Detect which cell encompasses the target text, then output its [X, Y] center coordinate. 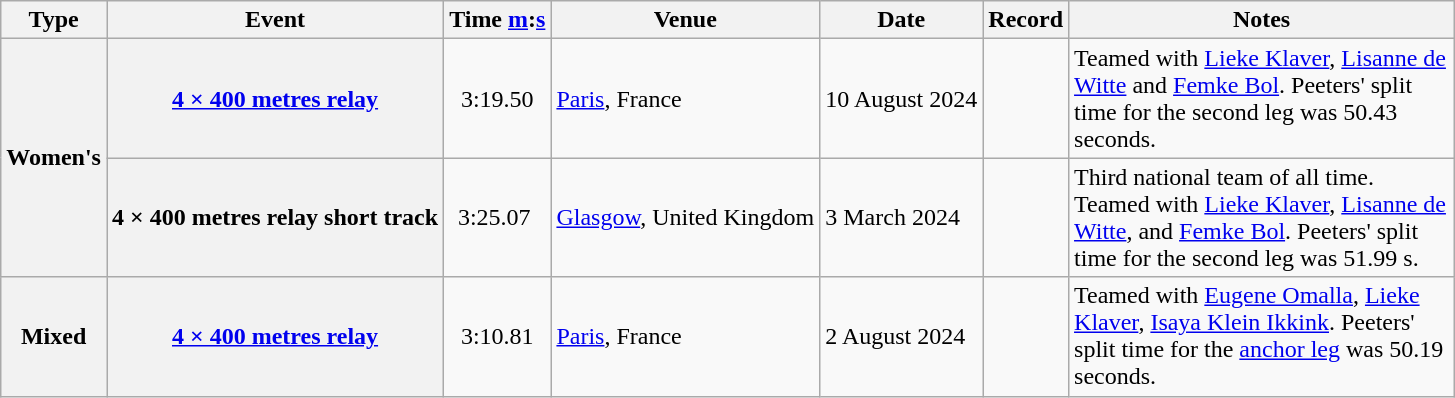
Teamed with Lieke Klaver, Lisanne de Witte and Femke Bol. Peeters' split time for the second leg was 50.43 seconds. [1262, 98]
10 August 2024 [902, 98]
3 March 2024 [902, 218]
Type [54, 20]
Glasgow, United Kingdom [686, 218]
Notes [1262, 20]
Teamed with Eugene Omalla, Lieke Klaver, Isaya Klein Ikkink. Peeters' split time for the anchor leg was 50.19 seconds. [1262, 336]
3:19.50 [498, 98]
Mixed [54, 336]
Women's [54, 158]
Record [1026, 20]
3:10.81 [498, 336]
Date [902, 20]
2 August 2024 [902, 336]
4 × 400 metres relay short track [274, 218]
Third national team of all time. Teamed with Lieke Klaver, Lisanne de Witte, and Femke Bol. Peeters' split time for the second leg was 51.99 s. [1262, 218]
3:25.07 [498, 218]
Venue [686, 20]
Time m:s [498, 20]
Event [274, 20]
